Scan for the cell matching the given text and deliver its [X, Y] coordinate at center. 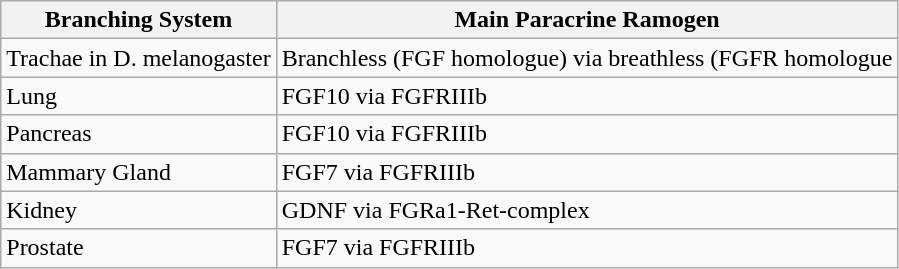
Prostate [138, 248]
Branching System [138, 20]
Kidney [138, 210]
Pancreas [138, 134]
Branchless (FGF homologue) via breathless (FGFR homologue [587, 58]
Trachae in D. melanogaster [138, 58]
Main Paracrine Ramogen [587, 20]
GDNF via FGRa1-Ret-complex [587, 210]
Lung [138, 96]
Mammary Gland [138, 172]
